Detect which cell encompasses the target text, then output its [x, y] center coordinate. 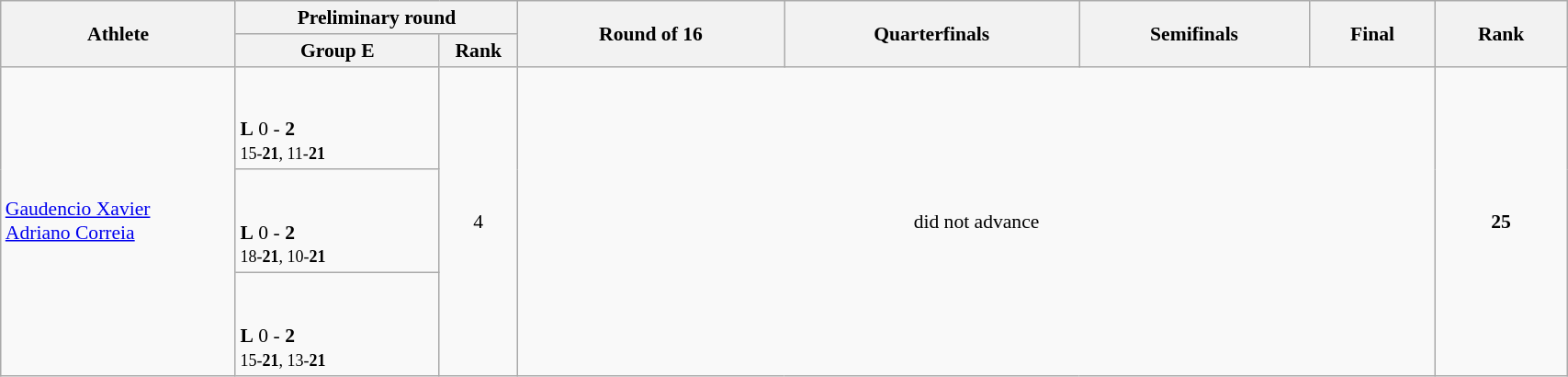
4 [478, 221]
L 0 - 215-21, 11-21 [337, 118]
Final [1372, 33]
L 0 - 218-21, 10-21 [337, 222]
25 [1501, 221]
Preliminary round [377, 17]
Round of 16 [650, 33]
Semifinals [1194, 33]
Athlete [118, 33]
Gaudencio XavierAdriano Correia [118, 221]
L 0 - 215-21, 13-21 [337, 325]
Quarterfinals [931, 33]
Group E [337, 51]
did not advance [976, 221]
